From the cell containing the given text, extract its center point as [x, y] coordinate. 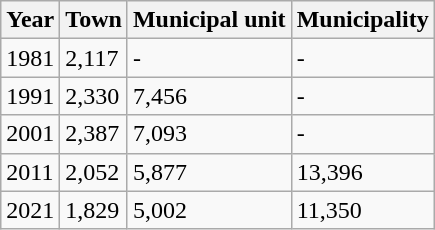
Town [94, 20]
5,002 [209, 210]
2011 [30, 172]
11,350 [362, 210]
Municipality [362, 20]
2,117 [94, 58]
5,877 [209, 172]
Municipal unit [209, 20]
1981 [30, 58]
1,829 [94, 210]
2001 [30, 134]
2,052 [94, 172]
13,396 [362, 172]
2021 [30, 210]
2,387 [94, 134]
2,330 [94, 96]
7,093 [209, 134]
7,456 [209, 96]
1991 [30, 96]
Year [30, 20]
